For the text-containing cell, return its midpoint in [x, y] coordinate format. 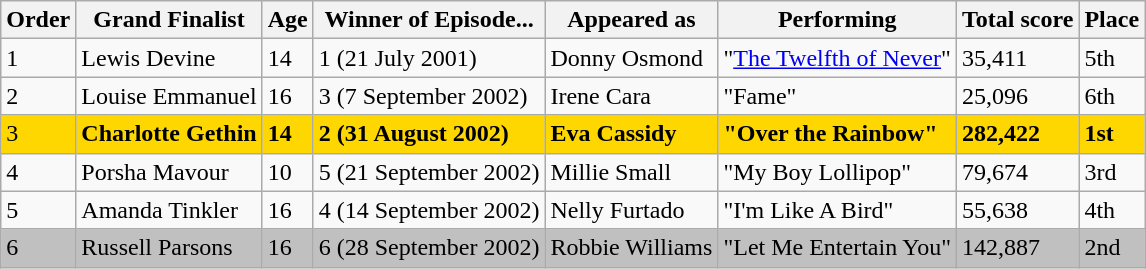
79,674 [1018, 172]
1 (21 July 2001) [429, 58]
Robbie Williams [632, 248]
"Fame" [838, 96]
Lewis Devine [169, 58]
Grand Finalist [169, 20]
"Over the Rainbow" [838, 134]
2 (31 August 2002) [429, 134]
Donny Osmond [632, 58]
5 (21 September 2002) [429, 172]
Eva Cassidy [632, 134]
282,422 [1018, 134]
3 (7 September 2002) [429, 96]
Irene Cara [632, 96]
Amanda Tinkler [169, 210]
Porsha Mavour [169, 172]
Age [288, 20]
142,887 [1018, 248]
Winner of Episode... [429, 20]
1st [1112, 134]
"I'm Like A Bird" [838, 210]
2 [38, 96]
6 (28 September 2002) [429, 248]
4 (14 September 2002) [429, 210]
Millie Small [632, 172]
Louise Emmanuel [169, 96]
"The Twelfth of Never" [838, 58]
"Let Me Entertain You" [838, 248]
10 [288, 172]
5th [1112, 58]
Performing [838, 20]
Nelly Furtado [632, 210]
Order [38, 20]
4th [1112, 210]
6th [1112, 96]
25,096 [1018, 96]
Charlotte Gethin [169, 134]
4 [38, 172]
Total score [1018, 20]
2nd [1112, 248]
Russell Parsons [169, 248]
35,411 [1018, 58]
1 [38, 58]
55,638 [1018, 210]
5 [38, 210]
"My Boy Lollipop" [838, 172]
6 [38, 248]
3 [38, 134]
Appeared as [632, 20]
3rd [1112, 172]
Place [1112, 20]
